Capture the cell that displays the provided text and extract its [X, Y] central coordinate. 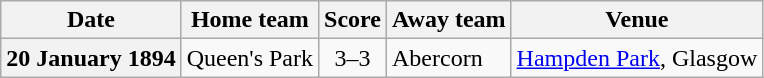
Hampden Park, Glasgow [637, 58]
Venue [637, 20]
20 January 1894 [91, 58]
Away team [448, 20]
Score [353, 20]
Queen's Park [250, 58]
Home team [250, 20]
Abercorn [448, 58]
3–3 [353, 58]
Date [91, 20]
